Extract the (x, y) coordinate from the center of the cell holding the provided text.  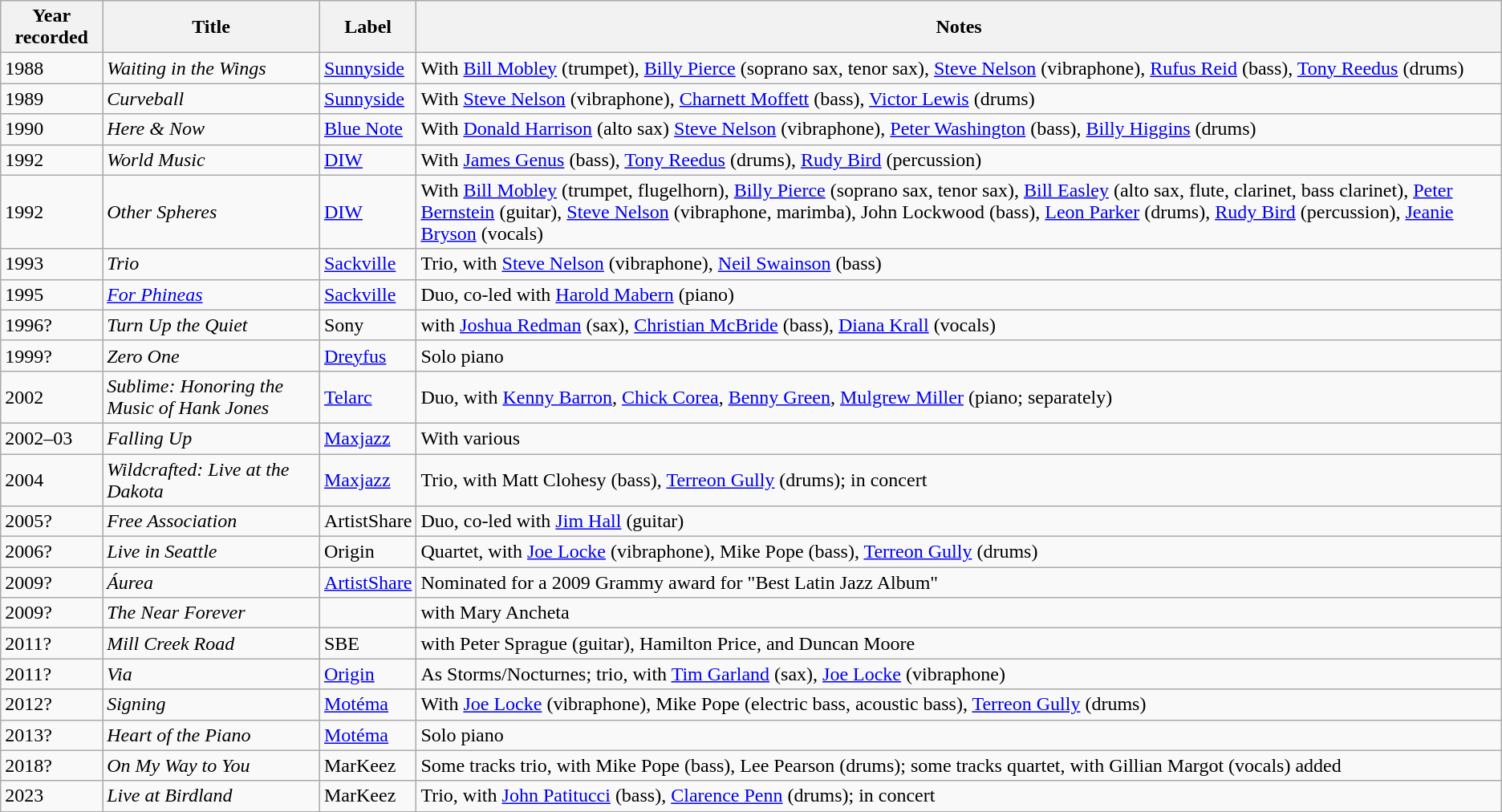
Waiting in the Wings (212, 68)
1993 (51, 264)
Blue Note (367, 129)
Quartet, with Joe Locke (vibraphone), Mike Pope (bass), Terreon Gully (drums) (959, 552)
Zero One (212, 355)
2012? (51, 704)
2006? (51, 552)
Via (212, 674)
Duo, co-led with Harold Mabern (piano) (959, 294)
Heart of the Piano (212, 735)
Duo, co-led with Jim Hall (guitar) (959, 522)
World Music (212, 160)
SBE (367, 644)
1989 (51, 99)
2002 (51, 396)
Nominated for a 2009 Grammy award for "Best Latin Jazz Album" (959, 583)
with Mary Ancheta (959, 613)
Trio, with Matt Clohesy (bass), Terreon Gully (drums); in concert (959, 480)
1995 (51, 294)
With James Genus (bass), Tony Reedus (drums), Rudy Bird (percussion) (959, 160)
Turn Up the Quiet (212, 325)
Falling Up (212, 438)
Áurea (212, 583)
With Bill Mobley (trumpet), Billy Pierce (soprano sax, tenor sax), Steve Nelson (vibraphone), Rufus Reid (bass), Tony Reedus (drums) (959, 68)
Sublime: Honoring the Music of Hank Jones (212, 396)
Some tracks trio, with Mike Pope (bass), Lee Pearson (drums); some tracks quartet, with Gillian Margot (vocals) added (959, 765)
Sony (367, 325)
Here & Now (212, 129)
1990 (51, 129)
Mill Creek Road (212, 644)
With Donald Harrison (alto sax) Steve Nelson (vibraphone), Peter Washington (bass), Billy Higgins (drums) (959, 129)
With Steve Nelson (vibraphone), Charnett Moffett (bass), Victor Lewis (drums) (959, 99)
Other Spheres (212, 212)
Live at Birdland (212, 796)
1988 (51, 68)
with Peter Sprague (guitar), Hamilton Price, and Duncan Moore (959, 644)
2004 (51, 480)
1999? (51, 355)
2002–03 (51, 438)
Notes (959, 27)
Telarc (367, 396)
Label (367, 27)
2013? (51, 735)
On My Way to You (212, 765)
Trio, with Steve Nelson (vibraphone), Neil Swainson (bass) (959, 264)
Year recorded (51, 27)
with Joshua Redman (sax), Christian McBride (bass), Diana Krall (vocals) (959, 325)
Trio (212, 264)
With Joe Locke (vibraphone), Mike Pope (electric bass, acoustic bass), Terreon Gully (drums) (959, 704)
Live in Seattle (212, 552)
Free Association (212, 522)
2018? (51, 765)
With various (959, 438)
Dreyfus (367, 355)
Trio, with John Patitucci (bass), Clarence Penn (drums); in concert (959, 796)
Wildcrafted: Live at the Dakota (212, 480)
The Near Forever (212, 613)
Title (212, 27)
2023 (51, 796)
Curveball (212, 99)
Duo, with Kenny Barron, Chick Corea, Benny Green, Mulgrew Miller (piano; separately) (959, 396)
For Phineas (212, 294)
Signing (212, 704)
1996? (51, 325)
As Storms/Nocturnes; trio, with Tim Garland (sax), Joe Locke (vibraphone) (959, 674)
2005? (51, 522)
